Capture the cell that displays the provided text and extract its (x, y) central coordinate. 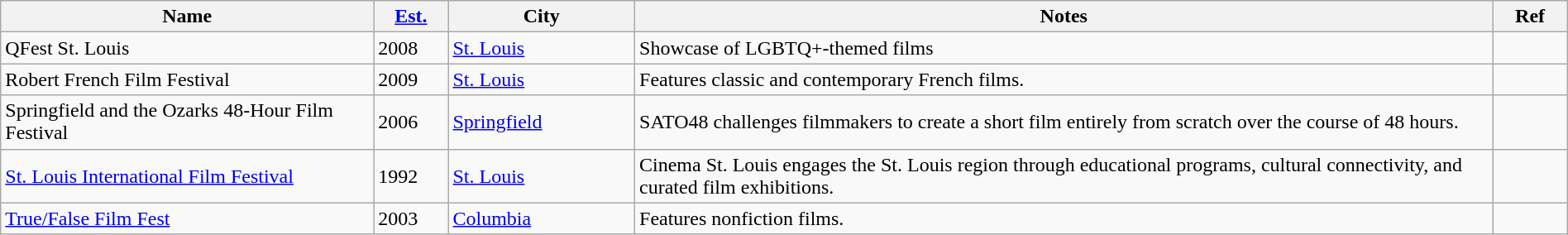
Name (187, 17)
Features nonfiction films. (1064, 218)
Springfield and the Ozarks 48-Hour Film Festival (187, 122)
Showcase of LGBTQ+-themed films (1064, 48)
QFest St. Louis (187, 48)
Features classic and contemporary French films. (1064, 79)
Notes (1064, 17)
City (542, 17)
Columbia (542, 218)
1992 (411, 175)
St. Louis International Film Festival (187, 175)
True/False Film Fest (187, 218)
Robert French Film Festival (187, 79)
2008 (411, 48)
Cinema St. Louis engages the St. Louis region through educational programs, cultural connectivity, and curated film exhibitions. (1064, 175)
Ref (1530, 17)
Est. (411, 17)
Springfield (542, 122)
2006 (411, 122)
2009 (411, 79)
2003 (411, 218)
SATO48 challenges filmmakers to create a short film entirely from scratch over the course of 48 hours. (1064, 122)
